Pinpoint the cell where the given text exists, returning its [x, y] midpoint coordinate. 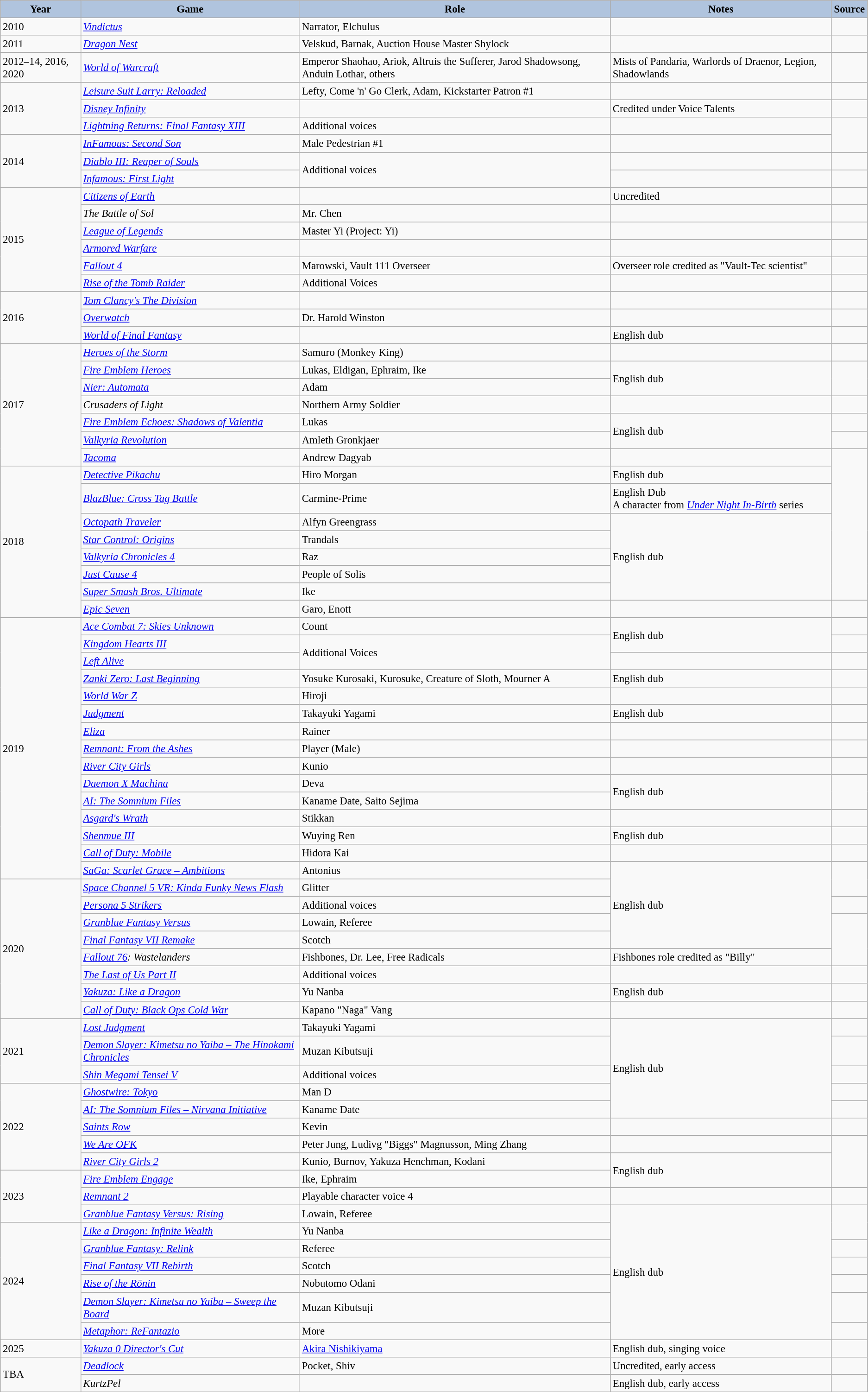
Man D [455, 1092]
World of Final Fantasy [190, 335]
Rise of the Rōnin [190, 1284]
Valkyria Chronicles 4 [190, 557]
Hidora Kai [455, 853]
2015 [41, 240]
Kingdom Hearts III [190, 644]
Amleth Gronkjaer [455, 440]
Lefty, Come 'n' Go Clerk, Adam, Kickstarter Patron #1 [455, 91]
Hiroji [455, 696]
Valkyria Revolution [190, 440]
Raz [455, 557]
Velskud, Barnak, Auction House Master Shylock [455, 44]
Granblue Fantasy Versus: Rising [190, 1214]
Trandals [455, 539]
English dub, singing voice [721, 1348]
Andrew Dagyab [455, 457]
Ike [455, 592]
Year [41, 9]
Playable character voice 4 [455, 1196]
Remnant 2 [190, 1196]
Game [190, 9]
League of Legends [190, 231]
Deva [455, 783]
Antonius [455, 870]
Kaname Date, Saito Sejima [455, 801]
BlazBlue: Cross Tag Battle [190, 499]
Dr. Harold Winston [455, 318]
Star Control: Origins [190, 539]
Fishbones role credited as "Billy" [721, 957]
Source [849, 9]
English DubA character from Under Night In-Birth series [721, 499]
2018 [41, 542]
Mists of Pandaria, Warlords of Draenor, Legion, Shadowlands [721, 68]
Crusaders of Light [190, 405]
River City Girls [190, 766]
Demon Slayer: Kimetsu no Yaiba – The Hinokami Chronicles [190, 1051]
World War Z [190, 696]
Peter Jung, Ludivg "Biggs" Magnusson, Ming Zhang [455, 1144]
InFamous: Second Son [190, 144]
Remnant: From the Ashes [190, 748]
Ike, Ephraim [455, 1179]
AI: The Somnium Files – Nirvana Initiative [190, 1109]
AI: The Somnium Files [190, 801]
Garo, Enott [455, 609]
Lost Judgment [190, 1027]
Tom Clancy's The Division [190, 300]
TBA [41, 1374]
2016 [41, 318]
Leisure Suit Larry: Reloaded [190, 91]
Daemon X Machina [190, 783]
Dragon Nest [190, 44]
2023 [41, 1196]
Kapano "Naga" Vang [455, 1010]
2013 [41, 108]
More [455, 1331]
Detective Pikachu [190, 475]
Heroes of the Storm [190, 353]
Akira Nishikiyama [455, 1348]
Super Smash Bros. Ultimate [190, 592]
Emperor Shaohao, Ariok, Altruis the Sufferer, Jarod Shadowsong, Anduin Lothar, others [455, 68]
Samuro (Monkey King) [455, 353]
KurtzPel [190, 1383]
Ghostwire: Tokyo [190, 1092]
Granblue Fantasy Versus [190, 923]
Overseer role credited as "Vault-Tec scientist" [721, 266]
2020 [41, 949]
Marowski, Vault 111 Overseer [455, 266]
Alfyn Greengrass [455, 522]
Kevin [455, 1127]
Fire Emblem Engage [190, 1179]
2021 [41, 1051]
Northern Army Soldier [455, 405]
2012–14, 2016, 2020 [41, 68]
Overwatch [190, 318]
Adam [455, 387]
The Last of Us Part II [190, 975]
Lukas, Eldigan, Ephraim, Ike [455, 370]
Judgment [190, 714]
Deadlock [190, 1366]
2014 [41, 161]
Rainer [455, 731]
2017 [41, 405]
Asgard's Wrath [190, 818]
Saints Row [190, 1127]
River City Girls 2 [190, 1162]
English dub, early access [721, 1383]
Shenmue III [190, 835]
Uncredited [721, 196]
Granblue Fantasy: Relink [190, 1249]
Metaphor: ReFantazio [190, 1331]
Nier: Automata [190, 387]
2010 [41, 27]
Lightning Returns: Final Fantasy XIII [190, 127]
Armored Warfare [190, 248]
Master Yi (Project: Yi) [455, 231]
Wuying Ren [455, 835]
Final Fantasy VII Rebirth [190, 1266]
Call of Duty: Mobile [190, 853]
Credited under Voice Talents [721, 109]
Carmine-Prime [455, 499]
2024 [41, 1281]
Fallout 76: Wastelanders [190, 957]
Diablo III: Reaper of Souls [190, 161]
2011 [41, 44]
Final Fantasy VII Remake [190, 940]
Hiro Morgan [455, 475]
Mr. Chen [455, 213]
Notes [721, 9]
Eliza [190, 731]
2025 [41, 1348]
Role [455, 9]
Persona 5 Strikers [190, 905]
Demon Slayer: Kimetsu no Yaiba – Sweep the Board [190, 1308]
Left Alive [190, 661]
Fire Emblem Echoes: Shadows of Valentia [190, 423]
Just Cause 4 [190, 574]
Call of Duty: Black Ops Cold War [190, 1010]
Yosuke Kurosaki, Kurosuke, Creature of Sloth, Mourner A [455, 679]
Narrator, Elchulus [455, 27]
Zanki Zero: Last Beginning [190, 679]
Pocket, Shiv [455, 1366]
Infamous: First Light [190, 178]
2022 [41, 1127]
Yakuza 0 Director's Cut [190, 1348]
Player (Male) [455, 748]
Kunio, Burnov, Yakuza Henchman, Kodani [455, 1162]
Ace Combat 7: Skies Unknown [190, 626]
Like a Dragon: Infinite Wealth [190, 1231]
World of Warcraft [190, 68]
The Battle of Sol [190, 213]
Count [455, 626]
People of Solis [455, 574]
Male Pedestrian #1 [455, 144]
Kunio [455, 766]
Citizens of Earth [190, 196]
Referee [455, 1249]
Fishbones, Dr. Lee, Free Radicals [455, 957]
Yakuza: Like a Dragon [190, 993]
Disney Infinity [190, 109]
We Are OFK [190, 1144]
Uncredited, early access [721, 1366]
Lukas [455, 423]
Epic Seven [190, 609]
Stikkan [455, 818]
Fallout 4 [190, 266]
Nobutomo Odani [455, 1284]
Space Channel 5 VR: Kinda Funky News Flash [190, 888]
Shin Megami Tensei V [190, 1075]
Glitter [455, 888]
Tacoma [190, 457]
Vindictus [190, 27]
Rise of the Tomb Raider [190, 283]
Octopath Traveler [190, 522]
SaGa: Scarlet Grace – Ambitions [190, 870]
2019 [41, 748]
Fire Emblem Heroes [190, 370]
Kaname Date [455, 1109]
